For the text-containing cell, return its midpoint in (x, y) coordinate format. 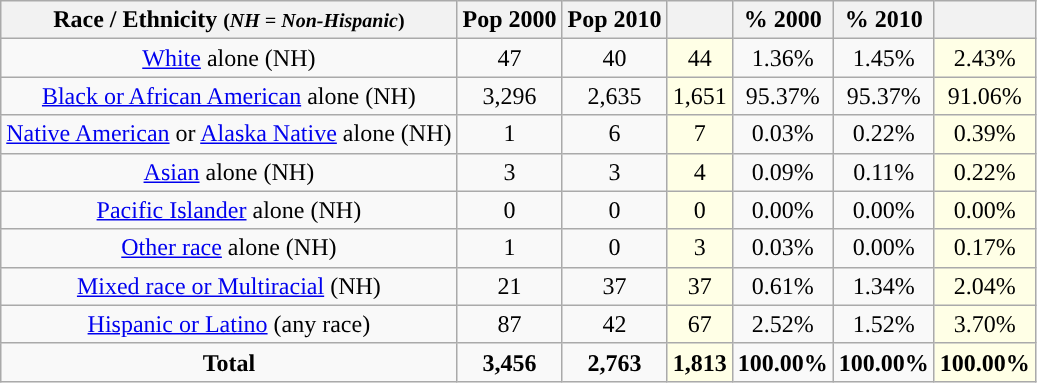
1.45% (884, 58)
Hispanic or Latino (any race) (229, 324)
Race / Ethnicity (NH = Non-Hispanic) (229, 20)
2.04% (984, 286)
0.17% (984, 248)
3,456 (510, 362)
1,813 (700, 362)
% 2000 (782, 20)
2,635 (614, 96)
Pop 2010 (614, 20)
21 (510, 286)
White alone (NH) (229, 58)
3,296 (510, 96)
0.09% (782, 172)
40 (614, 58)
2.52% (782, 324)
87 (510, 324)
Total (229, 362)
7 (700, 134)
3.70% (984, 324)
Mixed race or Multiracial (NH) (229, 286)
6 (614, 134)
0.39% (984, 134)
Asian alone (NH) (229, 172)
2,763 (614, 362)
47 (510, 58)
Black or African American alone (NH) (229, 96)
1.34% (884, 286)
Native American or Alaska Native alone (NH) (229, 134)
0.11% (884, 172)
67 (700, 324)
1.36% (782, 58)
2.43% (984, 58)
1,651 (700, 96)
Pacific Islander alone (NH) (229, 210)
91.06% (984, 96)
44 (700, 58)
42 (614, 324)
4 (700, 172)
0.61% (782, 286)
1.52% (884, 324)
Pop 2000 (510, 20)
% 2010 (884, 20)
Other race alone (NH) (229, 248)
